Pinpoint the cell where the given text exists, returning its [x, y] midpoint coordinate. 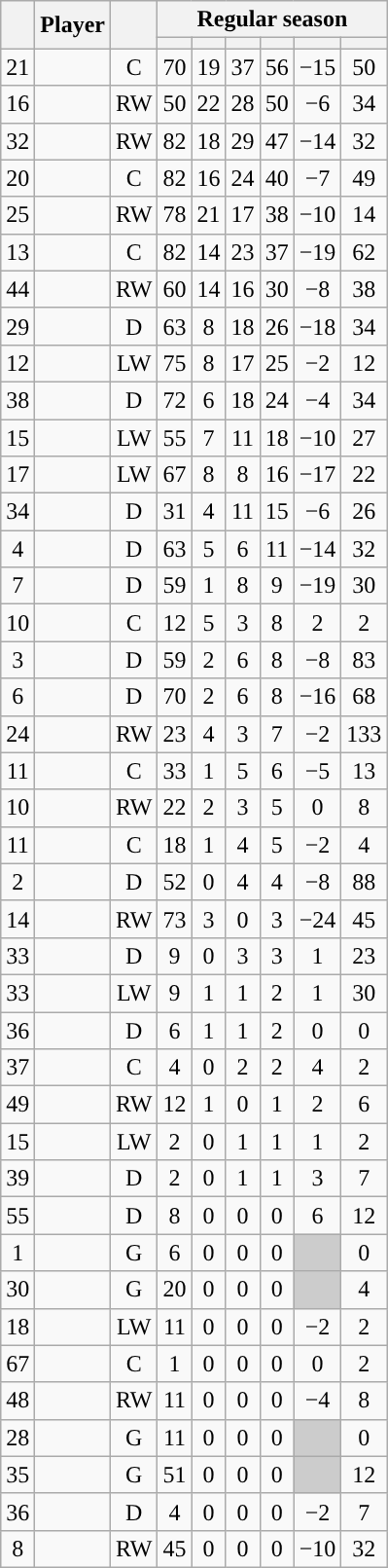
−7 [317, 178]
−5 [317, 771]
35 [18, 1475]
62 [364, 252]
72 [175, 400]
−17 [317, 475]
−24 [317, 919]
Player [73, 25]
56 [276, 67]
88 [364, 882]
75 [175, 363]
19 [208, 67]
51 [175, 1475]
73 [175, 919]
40 [276, 178]
Regular season [272, 19]
44 [18, 289]
−15 [317, 67]
27 [364, 437]
78 [175, 215]
−16 [317, 697]
133 [364, 734]
48 [18, 1401]
39 [18, 1179]
68 [364, 697]
83 [364, 660]
47 [276, 141]
−18 [317, 326]
60 [175, 289]
52 [175, 882]
31 [175, 512]
